Search for the cell housing the specified text and yield its [x, y] center coordinate. 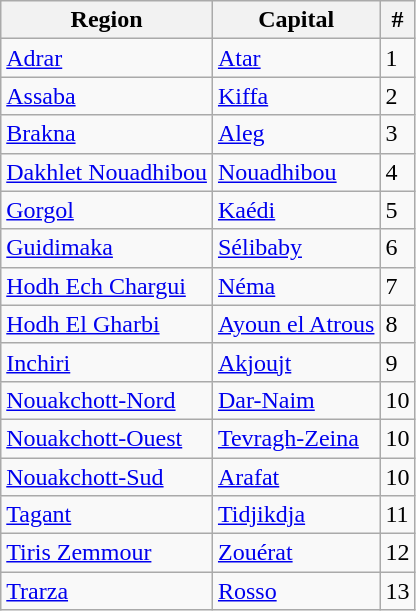
Assaba [107, 96]
Aleg [296, 134]
Akjoujt [296, 362]
Nouakchott-Ouest [107, 438]
Brakna [107, 134]
Atar [296, 58]
Hodh Ech Chargui [107, 286]
Dar-Naim [296, 400]
4 [398, 172]
Néma [296, 286]
Sélibaby [296, 248]
Kaédi [296, 210]
12 [398, 553]
Zouérat [296, 553]
Trarza [107, 591]
8 [398, 324]
Nouakchott-Nord [107, 400]
Tagant [107, 515]
9 [398, 362]
Dakhlet Nouadhibou [107, 172]
Nouadhibou [296, 172]
6 [398, 248]
Nouakchott-Sud [107, 477]
Tevragh-Zeina [296, 438]
Tiris Zemmour [107, 553]
Capital [296, 20]
Ayoun el Atrous [296, 324]
Rosso [296, 591]
Hodh El Gharbi [107, 324]
7 [398, 286]
Kiffa [296, 96]
2 [398, 96]
5 [398, 210]
13 [398, 591]
Region [107, 20]
# [398, 20]
Inchiri [107, 362]
Gorgol [107, 210]
1 [398, 58]
Guidimaka [107, 248]
3 [398, 134]
Tidjikdja [296, 515]
11 [398, 515]
Arafat [296, 477]
Adrar [107, 58]
